Find where the given text appears and provide that cell's center as (X, Y) coordinate. 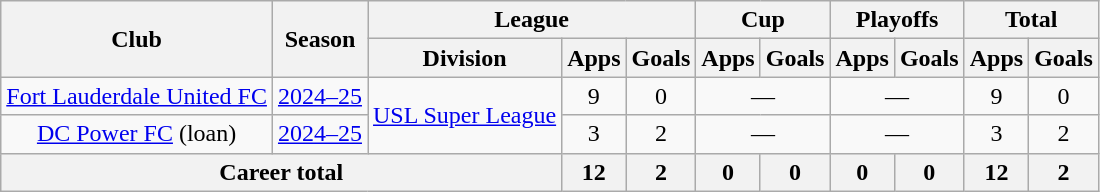
Total (1031, 20)
Club (137, 39)
Fort Lauderdale United FC (137, 96)
Career total (282, 172)
USL Super League (465, 115)
Playoffs (897, 20)
League (532, 20)
Cup (763, 20)
Season (320, 39)
DC Power FC (loan) (137, 134)
Division (465, 58)
